Detect which cell encompasses the target text, then output its (x, y) center coordinate. 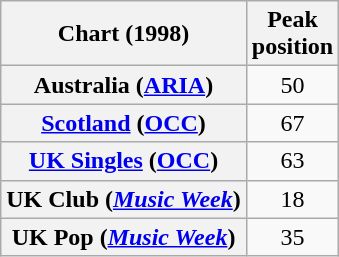
UK Singles (OCC) (124, 161)
Scotland (OCC) (124, 123)
Peakposition (292, 34)
Australia (ARIA) (124, 85)
18 (292, 199)
UK Club (Music Week) (124, 199)
67 (292, 123)
Chart (1998) (124, 34)
35 (292, 237)
63 (292, 161)
50 (292, 85)
UK Pop (Music Week) (124, 237)
